Scan for the cell matching the given text and deliver its [x, y] coordinate at center. 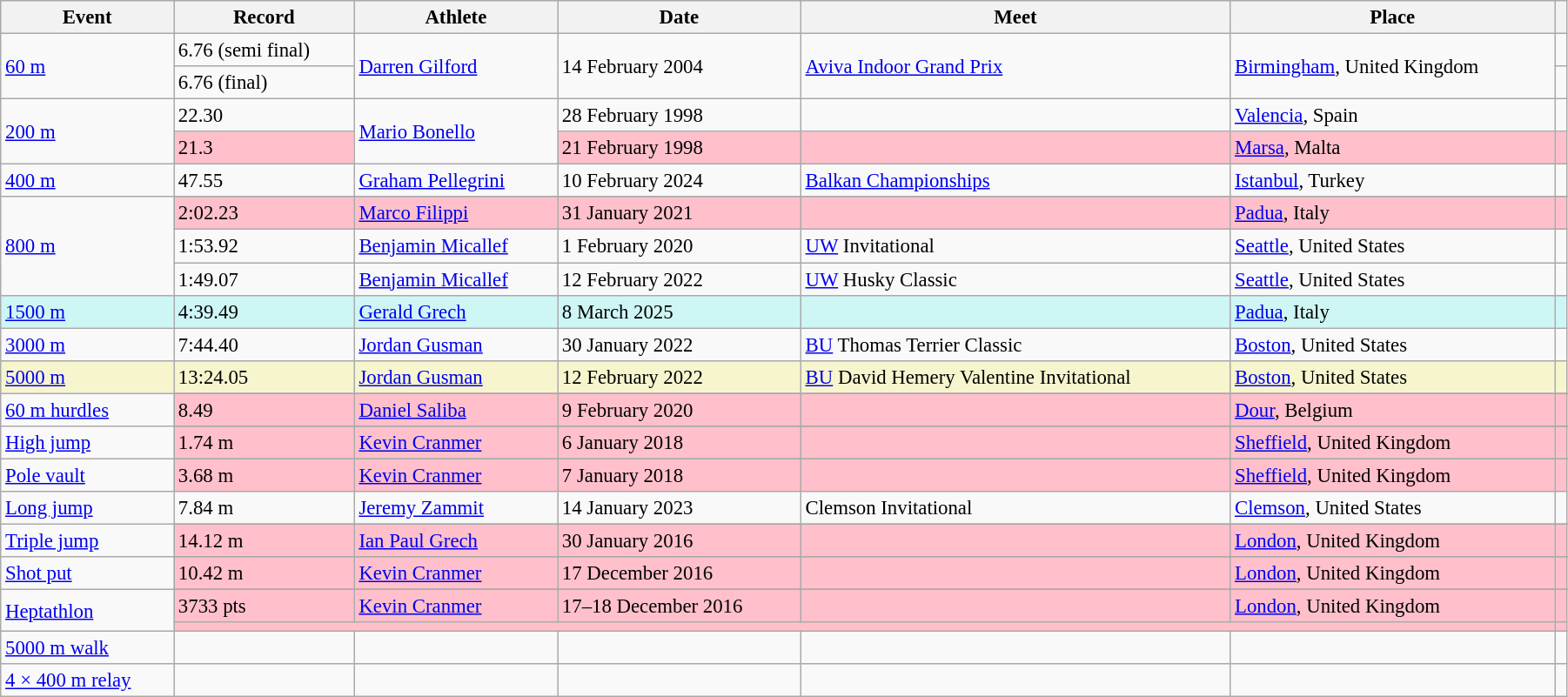
7 January 2018 [680, 475]
1 February 2020 [680, 246]
9 February 2020 [680, 410]
1.74 m [265, 443]
2:02.23 [265, 213]
4:39.49 [265, 312]
Event [87, 17]
1:53.92 [265, 246]
22.30 [265, 116]
Istanbul, Turkey [1392, 181]
6 January 2018 [680, 443]
10.42 m [265, 573]
Dour, Belgium [1392, 410]
200 m [87, 132]
Clemson, United States [1392, 508]
Date [680, 17]
Clemson Invitational [1015, 508]
Valencia, Spain [1392, 116]
Daniel Saliba [456, 410]
Jeremy Zammit [456, 508]
Triple jump [87, 540]
Shot put [87, 573]
Graham Pellegrini [456, 181]
Place [1392, 17]
21 February 1998 [680, 148]
5000 m walk [87, 648]
60 m hurdles [87, 410]
4 × 400 m relay [87, 680]
13:24.05 [265, 377]
3733 pts [265, 607]
6.76 (final) [265, 83]
47.55 [265, 181]
30 January 2016 [680, 540]
6.76 (semi final) [265, 50]
Record [265, 17]
High jump [87, 443]
Darren Gilford [456, 66]
21.3 [265, 148]
800 m [87, 245]
14 January 2023 [680, 508]
UW Invitational [1015, 246]
Athlete [456, 17]
Birmingham, United Kingdom [1392, 66]
14.12 m [265, 540]
Ian Paul Grech [456, 540]
7.84 m [265, 508]
Marco Filippi [456, 213]
Mario Bonello [456, 132]
3000 m [87, 345]
BU David Hemery Valentine Invitational [1015, 377]
Gerald Grech [456, 312]
5000 m [87, 377]
30 January 2022 [680, 345]
3.68 m [265, 475]
Heptathlon [87, 611]
Long jump [87, 508]
Balkan Championships [1015, 181]
Pole vault [87, 475]
8.49 [265, 410]
1500 m [87, 312]
7:44.40 [265, 345]
8 March 2025 [680, 312]
31 January 2021 [680, 213]
28 February 1998 [680, 116]
400 m [87, 181]
Aviva Indoor Grand Prix [1015, 66]
17–18 December 2016 [680, 607]
Marsa, Malta [1392, 148]
1:49.07 [265, 279]
17 December 2016 [680, 573]
14 February 2004 [680, 66]
10 February 2024 [680, 181]
BU Thomas Terrier Classic [1015, 345]
Meet [1015, 17]
UW Husky Classic [1015, 279]
60 m [87, 66]
